For the text-containing cell, return its midpoint in [x, y] coordinate format. 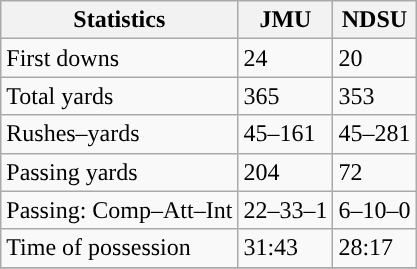
Total yards [120, 96]
45–161 [286, 134]
353 [374, 96]
45–281 [374, 134]
6–10–0 [374, 210]
20 [374, 58]
31:43 [286, 248]
Time of possession [120, 248]
28:17 [374, 248]
First downs [120, 58]
24 [286, 58]
365 [286, 96]
Passing yards [120, 172]
NDSU [374, 20]
204 [286, 172]
22–33–1 [286, 210]
Statistics [120, 20]
JMU [286, 20]
Rushes–yards [120, 134]
Passing: Comp–Att–Int [120, 210]
72 [374, 172]
